From the cell containing the given text, extract its center point as (X, Y) coordinate. 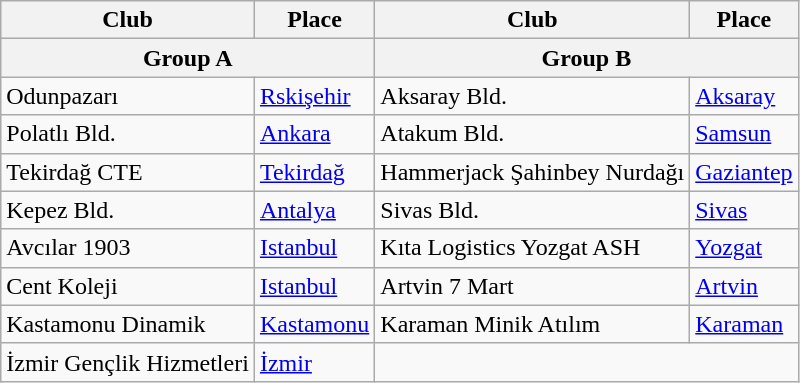
Group A (188, 58)
Odunpazarı (128, 96)
Antalya (314, 210)
Atakum Bld. (532, 134)
Gaziantep (744, 172)
Sivas Bld. (532, 210)
Polatlı Bld. (128, 134)
Ankara (314, 134)
Sivas (744, 210)
Kepez Bld. (128, 210)
Avcılar 1903 (128, 248)
Aksaray (744, 96)
Group B (586, 58)
Tekirdağ (314, 172)
Karaman Minik Atılım (532, 324)
İzmir (314, 362)
Kastamonu (314, 324)
Karaman (744, 324)
Hammerjack Şahinbey Nurdağı (532, 172)
Tekirdağ CTE (128, 172)
Yozgat (744, 248)
Aksaray Bld. (532, 96)
İzmir Gençlik Hizmetleri (128, 362)
Cent Koleji (128, 286)
Samsun (744, 134)
Kastamonu Dinamik (128, 324)
Rskişehir (314, 96)
Artvin (744, 286)
Kıta Logistics Yozgat ASH (532, 248)
Artvin 7 Mart (532, 286)
